Pinpoint the cell where the given text exists, returning its [x, y] midpoint coordinate. 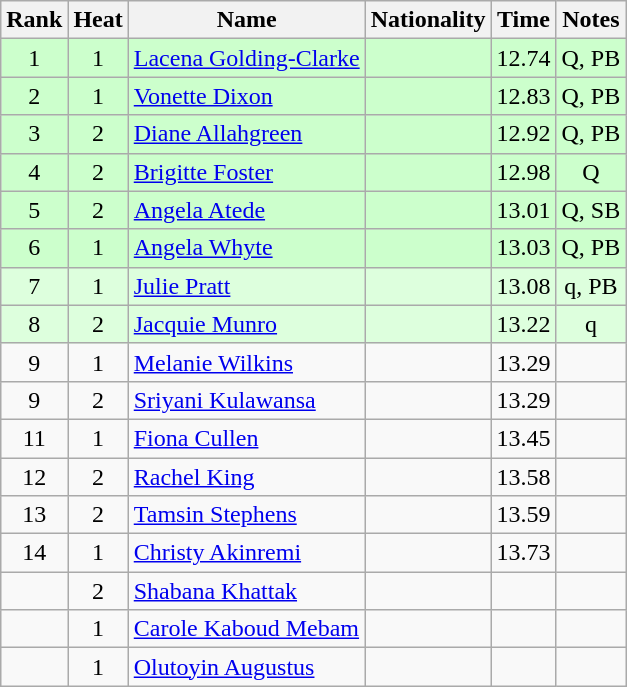
13.58 [524, 477]
Carole Kaboud Mebam [246, 629]
Vonette Dixon [246, 96]
13.03 [524, 248]
Fiona Cullen [246, 438]
13 [34, 515]
Angela Atede [246, 210]
Time [524, 20]
Q, SB [591, 210]
14 [34, 553]
12 [34, 477]
q, PB [591, 286]
Rachel King [246, 477]
13.08 [524, 286]
Diane Allahgreen [246, 134]
13.22 [524, 324]
Heat [98, 20]
Nationality [428, 20]
12.98 [524, 172]
13.73 [524, 553]
Name [246, 20]
Q [591, 172]
12.83 [524, 96]
8 [34, 324]
12.74 [524, 58]
11 [34, 438]
Brigitte Foster [246, 172]
5 [34, 210]
Julie Pratt [246, 286]
Olutoyin Augustus [246, 667]
Shabana Khattak [246, 591]
4 [34, 172]
Sriyani Kulawansa [246, 400]
12.92 [524, 134]
Notes [591, 20]
Tamsin Stephens [246, 515]
13.45 [524, 438]
7 [34, 286]
Lacena Golding-Clarke [246, 58]
6 [34, 248]
Rank [34, 20]
Angela Whyte [246, 248]
13.59 [524, 515]
Melanie Wilkins [246, 362]
3 [34, 134]
13.01 [524, 210]
q [591, 324]
Christy Akinremi [246, 553]
Jacquie Munro [246, 324]
